Search for the cell housing the specified text and yield its [x, y] center coordinate. 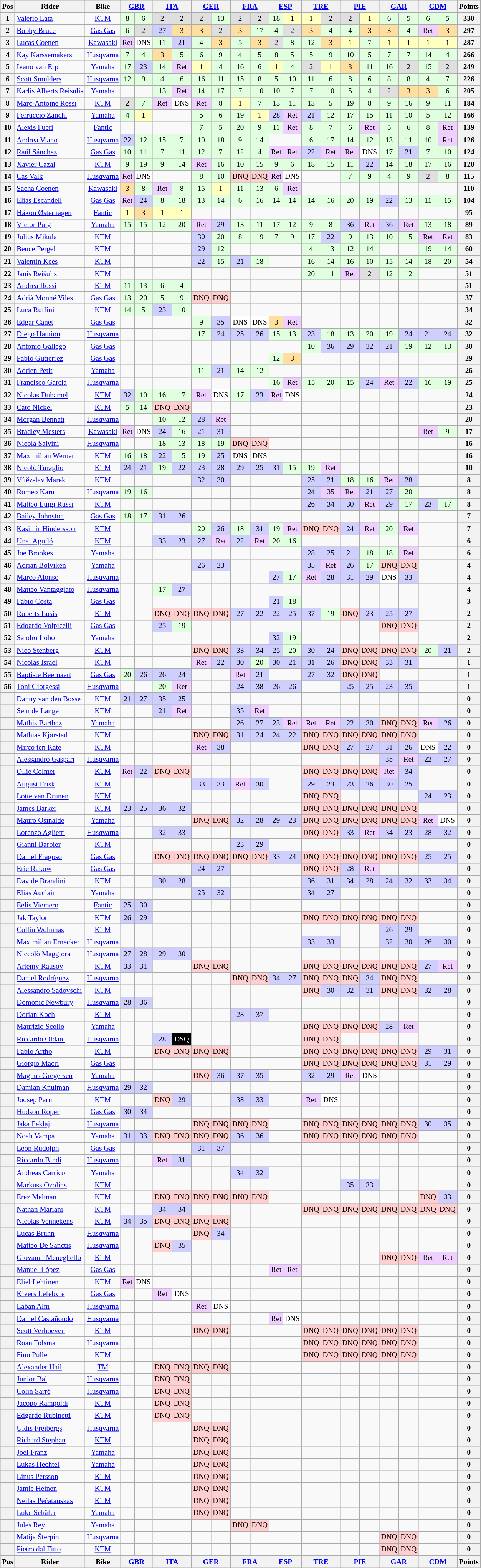
Julius Mikula [50, 237]
297 [469, 31]
Cas Valk [50, 177]
Ivano van Erp [50, 67]
Collin Wohnhas [50, 930]
Edgar Canet [50, 322]
Junior Bal [50, 1379]
Andreas Carrico [50, 1173]
TM [103, 1367]
Uldis Freibergs [50, 1428]
Erez Melman [50, 1197]
Mathias Kjørstad [50, 735]
Eliel Lehtinen [50, 1282]
Matteo De Sanctis [50, 1246]
Damian Knuiman [50, 1088]
Kivers Lefebvre [50, 1294]
41 [8, 505]
Nathan Mariani [50, 1209]
139 [469, 128]
Adrien Petit [50, 371]
Fabio Artho [50, 1051]
Nico Stenberg [50, 651]
Niccolò Maggiora [50, 954]
Lotte van Drunen [50, 796]
Nicolás Israel [50, 662]
Matija Šterpin [50, 1537]
287 [469, 43]
Nicola Salvini [50, 444]
Sem de Lange [50, 711]
46 [8, 565]
47 [8, 578]
Maximilian Ernecker [50, 942]
Marc-Antoine Rossi [50, 104]
Bailey Johnston [50, 517]
40 [8, 492]
Alessandro Gaspari [50, 760]
Daniel Rodríguez [50, 979]
Marco Alonso [50, 578]
184 [469, 104]
Raúl Sánchez [50, 152]
Linus Persson [50, 1477]
Gianni Barbier [50, 845]
Lucas Bruhn [50, 1234]
Danny van den Bosse [50, 699]
52 [8, 638]
Pietro dal Fitto [50, 1550]
Bobby Bruce [50, 31]
Lucas Coenen [50, 43]
Maurizio Scollo [50, 1027]
Adrià Monné Viles [50, 298]
Joel Franz [50, 1452]
226 [469, 79]
89 [469, 225]
43 [8, 529]
330 [469, 18]
Elias Auclair [50, 893]
Vítězslav Marek [50, 480]
Joe Brookes [50, 553]
Lukas Hechtel [50, 1464]
Eelis Viemero [50, 906]
Xavier Cazal [50, 164]
95 [469, 213]
Sandro Lobo [50, 638]
Unai Aguiló [50, 541]
205 [469, 91]
Nicolò Turaglio [50, 468]
Scott Verhoeven [50, 1331]
Håkon Østerhagen [50, 213]
Luca Ruffini [50, 310]
Daniel Fragoso [50, 857]
266 [469, 55]
60 [469, 249]
126 [469, 140]
Neilas Pečatauskas [50, 1501]
115 [469, 177]
Elias Escandell [50, 201]
Jak Taylor [50, 918]
55 [8, 675]
Giorgio Macri [50, 1063]
Romeo Karu [50, 492]
Valentin Kees [50, 262]
Adrian Bølviken [50, 565]
Jules Rey [50, 1525]
Riccardo Oldani [50, 1039]
Andrea Rossi [50, 286]
Daniel Castañondo [50, 1319]
166 [469, 116]
Mauro Osinalde [50, 820]
Markuss Ozolins [50, 1185]
Cato Nickel [50, 407]
Mathis Barthez [50, 723]
Bradley Mesters [50, 432]
Bence Pergel [50, 249]
50 [8, 614]
Nicolas Duhamel [50, 395]
Kasimir Hindersson [50, 529]
Edoardo Volpicelli [50, 626]
Lorenzo Aglietti [50, 833]
83 [469, 237]
Jacopo Rampoldi [50, 1404]
Roan Tolsma [50, 1343]
Noah Vampa [50, 1136]
44 [8, 541]
Ollie Colmer [50, 772]
Edgardo Rubinetti [50, 1416]
Andrea Viano [50, 140]
Ferruccio Zanchi [50, 116]
Richard Stephan [50, 1440]
Kay Karssemakers [50, 55]
DSQ [182, 1039]
Nicolas Vennekens [50, 1222]
James Barker [50, 808]
Morgan Bennati [50, 419]
Matteo Vantaggiato [50, 589]
Alexis Fueri [50, 128]
Roberts Lusis [50, 614]
120 [469, 164]
104 [469, 201]
Maximilian Werner [50, 456]
Fábio Costa [50, 602]
Laban Alm [50, 1306]
53 [8, 651]
Artemy Rausov [50, 966]
Magnus Gregersen [50, 1076]
45 [8, 553]
42 [8, 517]
39 [8, 480]
Jānis Reišulis [50, 274]
Matteo Luigi Russi [50, 505]
Mirco ten Kate [50, 748]
Giovanni Meneghello [50, 1258]
Kārlis Alberts Reisulis [50, 91]
110 [469, 189]
Valerio Lata [50, 18]
Leon Rudolph [50, 1149]
249 [469, 67]
48 [8, 589]
Antonio Gallego [50, 346]
Francisco García [50, 383]
Alessandro Sadovschi [50, 990]
Manuel López [50, 1270]
Riccardo Bindi [50, 1161]
49 [8, 602]
Baptiste Beernaert [50, 675]
Sacha Coenen [50, 189]
Dorian Koch [50, 1015]
Eric Rakow [50, 869]
Colin Sarré [50, 1392]
Luke Schäfer [50, 1513]
Víctor Puig [50, 225]
Domonic Newbury [50, 1003]
Pablo Gutiérrez [50, 359]
Jaka Peklaj [50, 1124]
Davide Brandini [50, 881]
Scott Smulders [50, 79]
Diego Haution [50, 334]
56 [8, 687]
Finn Pullen [50, 1355]
Toni Giorgessi [50, 687]
Jamie Heinen [50, 1489]
August Frisk [50, 784]
Alexander Hail [50, 1367]
Joosep Parn [50, 1100]
Hudson Roper [50, 1112]
124 [469, 152]
